Scan for the cell matching the given text and deliver its [x, y] coordinate at center. 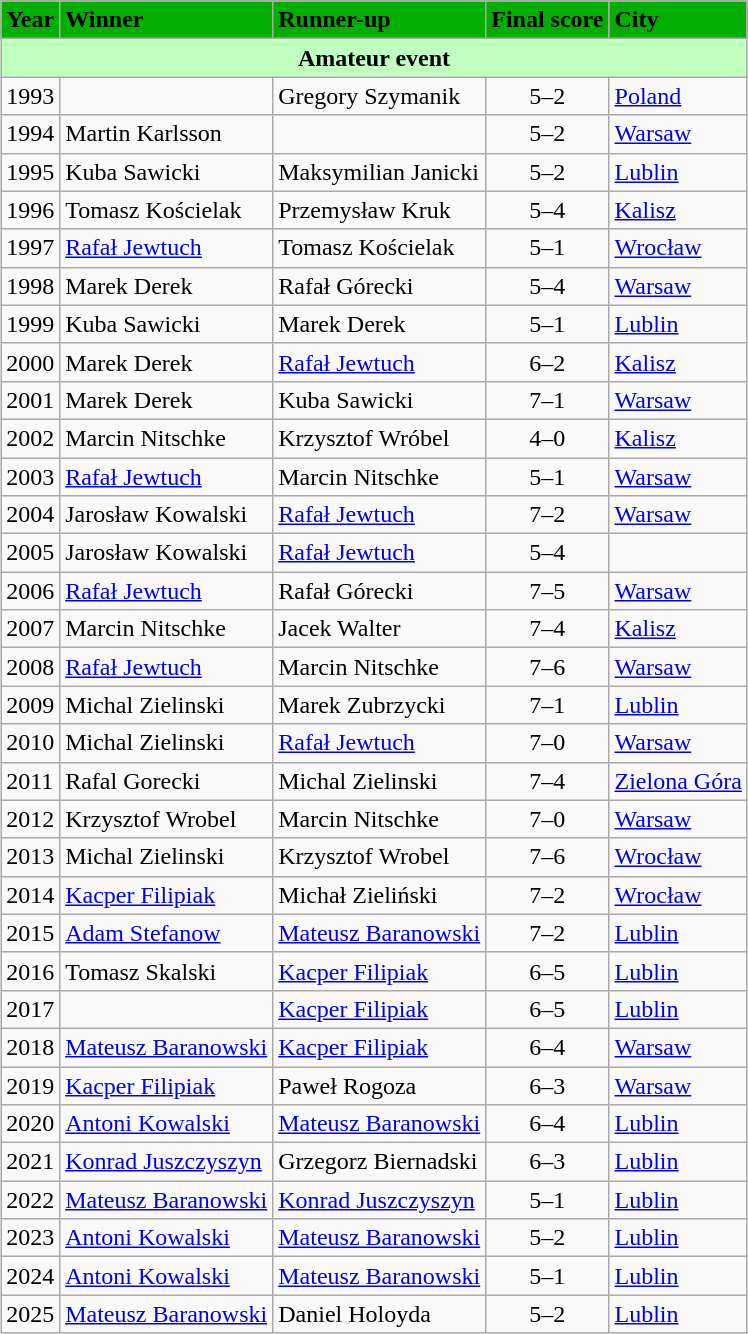
Martin Karlsson [166, 134]
2021 [30, 1162]
1995 [30, 172]
6–2 [548, 362]
Winner [166, 20]
7–5 [548, 591]
1999 [30, 324]
2004 [30, 515]
Zielona Góra [678, 781]
2002 [30, 438]
Runner-up [380, 20]
2013 [30, 857]
4–0 [548, 438]
2010 [30, 743]
2014 [30, 895]
2016 [30, 971]
2000 [30, 362]
1996 [30, 210]
2025 [30, 1314]
Gregory Szymanik [380, 96]
Jacek Walter [380, 629]
Poland [678, 96]
Final score [548, 20]
2015 [30, 933]
Daniel Holoyda [380, 1314]
Tomasz Skalski [166, 971]
1998 [30, 286]
Paweł Rogoza [380, 1085]
Marek Zubrzycki [380, 705]
2019 [30, 1085]
2023 [30, 1238]
2017 [30, 1009]
2003 [30, 477]
2001 [30, 400]
2022 [30, 1200]
2018 [30, 1047]
Rafal Gorecki [166, 781]
Michał Zieliński [380, 895]
Krzysztof Wróbel [380, 438]
Przemysław Kruk [380, 210]
2011 [30, 781]
2009 [30, 705]
Amateur event [374, 58]
1993 [30, 96]
2005 [30, 553]
Year [30, 20]
2008 [30, 667]
Adam Stefanow [166, 933]
1997 [30, 248]
1994 [30, 134]
Maksymilian Janicki [380, 172]
2024 [30, 1276]
Grzegorz Biernadski [380, 1162]
City [678, 20]
2006 [30, 591]
2020 [30, 1124]
2007 [30, 629]
2012 [30, 819]
